Determine the [x, y] coordinate at the center of the cell enclosing the given text.  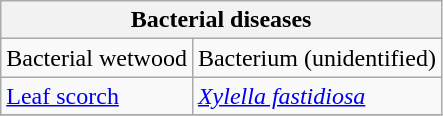
Bacterium (unidentified) [316, 58]
Bacterial wetwood [97, 58]
Bacterial diseases [222, 20]
Leaf scorch [97, 96]
Xylella fastidiosa [316, 96]
